Determine the [x, y] coordinate at the center of the cell enclosing the given text.  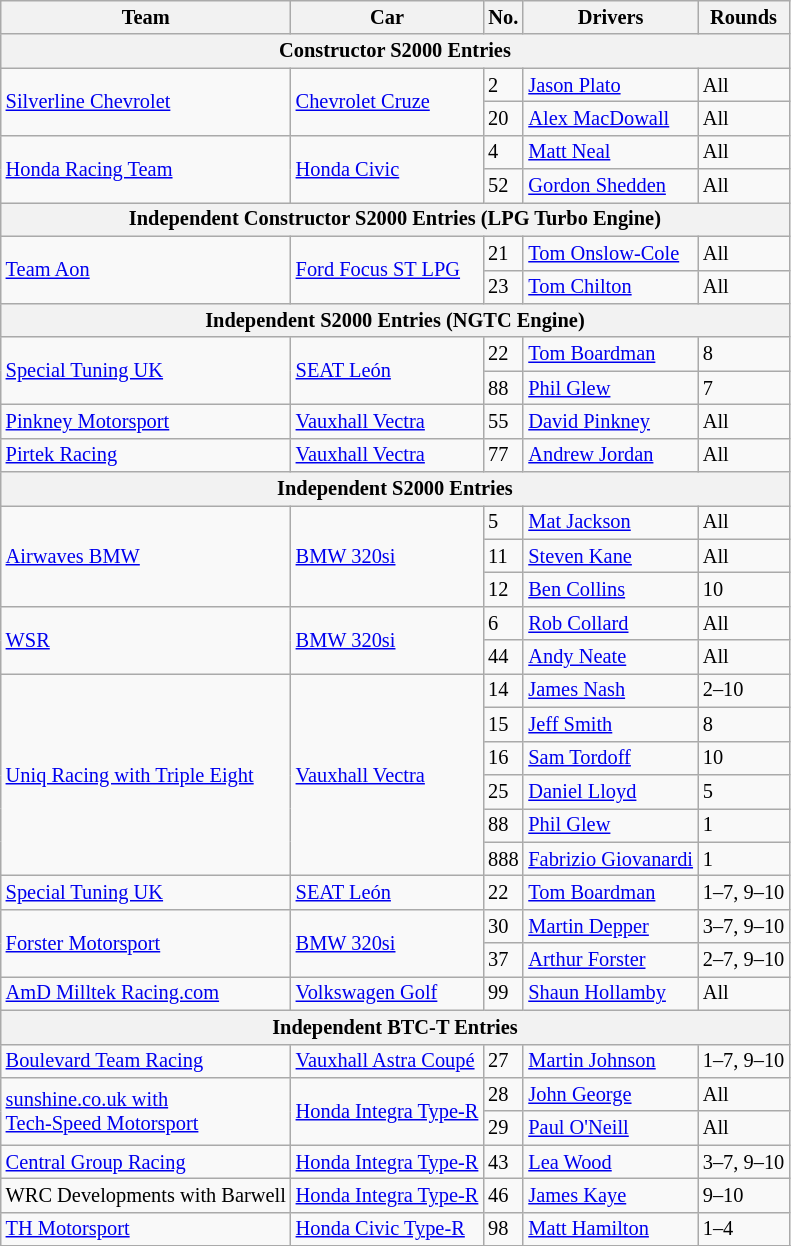
9–10 [744, 1195]
77 [503, 455]
2–10 [744, 690]
Tom Onslow-Cole [610, 253]
Boulevard Team Racing [146, 1061]
Arthur Forster [610, 960]
Daniel Lloyd [610, 791]
Chevrolet Cruze [387, 102]
Uniq Racing with Triple Eight [146, 774]
20 [503, 118]
Martin Depper [610, 926]
30 [503, 926]
Matt Neal [610, 152]
Team [146, 17]
Honda Civic [387, 168]
Ford Focus ST LPG [387, 270]
55 [503, 421]
Car [387, 17]
Honda Civic Type-R [387, 1229]
Steven Kane [610, 556]
Rob Collard [610, 623]
Alex MacDowall [610, 118]
Constructor S2000 Entries [395, 51]
98 [503, 1229]
7 [744, 388]
11 [503, 556]
No. [503, 17]
Gordon Shedden [610, 186]
Shaun Hollamby [610, 993]
sunshine.co.uk withTech-Speed Motorsport [146, 1110]
TH Motorsport [146, 1229]
Vauxhall Astra Coupé [387, 1061]
Sam Tordoff [610, 758]
21 [503, 253]
37 [503, 960]
2 [503, 85]
Silverline Chevrolet [146, 102]
29 [503, 1128]
Martin Johnson [610, 1061]
Andy Neate [610, 657]
Independent S2000 Entries [395, 489]
888 [503, 859]
Drivers [610, 17]
6 [503, 623]
16 [503, 758]
Independent Constructor S2000 Entries (LPG Turbo Engine) [395, 219]
Airwaves BMW [146, 556]
WSR [146, 640]
Rounds [744, 17]
Paul O'Neill [610, 1128]
John George [610, 1094]
Tom Chilton [610, 287]
Jason Plato [610, 85]
David Pinkney [610, 421]
Forster Motorsport [146, 942]
AmD Milltek Racing.com [146, 993]
27 [503, 1061]
Fabrizio Giovanardi [610, 859]
Team Aon [146, 270]
28 [503, 1094]
44 [503, 657]
Central Group Racing [146, 1162]
Pirtek Racing [146, 455]
15 [503, 724]
2–7, 9–10 [744, 960]
Lea Wood [610, 1162]
Volkswagen Golf [387, 993]
52 [503, 186]
1–4 [744, 1229]
23 [503, 287]
Ben Collins [610, 589]
Pinkney Motorsport [146, 421]
4 [503, 152]
43 [503, 1162]
99 [503, 993]
James Nash [610, 690]
12 [503, 589]
Mat Jackson [610, 522]
Independent S2000 Entries (NGTC Engine) [395, 320]
25 [503, 791]
Matt Hamilton [610, 1229]
14 [503, 690]
Andrew Jordan [610, 455]
WRC Developments with Barwell [146, 1195]
Independent BTC-T Entries [395, 1027]
46 [503, 1195]
Honda Racing Team [146, 168]
Jeff Smith [610, 724]
James Kaye [610, 1195]
